Return (X, Y) of the center of cell containing provided text 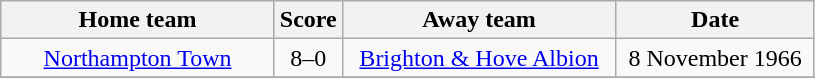
Brighton & Hove Albion (479, 58)
Away team (479, 20)
Score (308, 20)
Date (716, 20)
Home team (138, 20)
8 November 1966 (716, 58)
8–0 (308, 58)
Northampton Town (138, 58)
